Capture the cell that displays the provided text and extract its [X, Y] central coordinate. 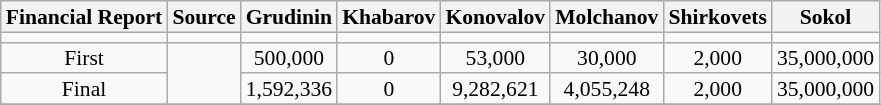
Financial Report [84, 16]
500,000 [290, 58]
Shirkovets [717, 16]
Final [84, 90]
53,000 [495, 58]
Konovalov [495, 16]
30,000 [606, 58]
Grudinin [290, 16]
Khabarov [388, 16]
9,282,621 [495, 90]
First [84, 58]
4,055,248 [606, 90]
1,592,336 [290, 90]
Molchanov [606, 16]
Sokol [826, 16]
Source [204, 16]
